Locate the cell with the specified text and output its [x, y] center coordinate. 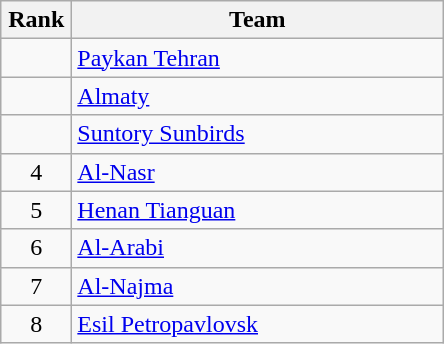
Almaty [258, 96]
Team [258, 20]
5 [36, 210]
Henan Tianguan [258, 210]
Paykan Tehran [258, 58]
7 [36, 286]
4 [36, 172]
Al-Nasr [258, 172]
6 [36, 248]
8 [36, 324]
Al-Arabi [258, 248]
Esil Petropavlovsk [258, 324]
Suntory Sunbirds [258, 134]
Al-Najma [258, 286]
Rank [36, 20]
